From the cell containing the given text, extract its center point as [X, Y] coordinate. 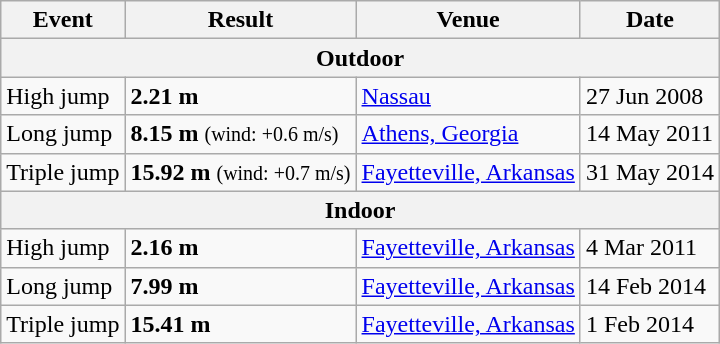
14 May 2011 [650, 134]
2.16 m [240, 248]
2.21 m [240, 96]
15.41 m [240, 324]
Nassau [468, 96]
31 May 2014 [650, 172]
8.15 m (wind: +0.6 m/s) [240, 134]
4 Mar 2011 [650, 248]
27 Jun 2008 [650, 96]
14 Feb 2014 [650, 286]
Date [650, 20]
7.99 m [240, 286]
1 Feb 2014 [650, 324]
Result [240, 20]
Athens, Georgia [468, 134]
Venue [468, 20]
Event [63, 20]
Indoor [360, 210]
Outdoor [360, 58]
15.92 m (wind: +0.7 m/s) [240, 172]
